Find where the given text appears and provide that cell's center as (X, Y) coordinate. 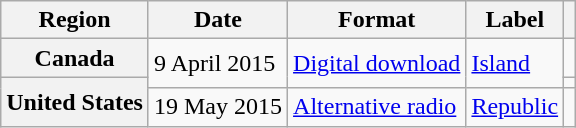
19 May 2015 (218, 107)
Digital download (377, 64)
Region (75, 20)
United States (75, 102)
Canada (75, 58)
Alternative radio (377, 107)
Label (515, 20)
Date (218, 20)
Format (377, 20)
9 April 2015 (218, 64)
Island (515, 64)
Republic (515, 107)
